From the cell containing the given text, extract its center point as (x, y) coordinate. 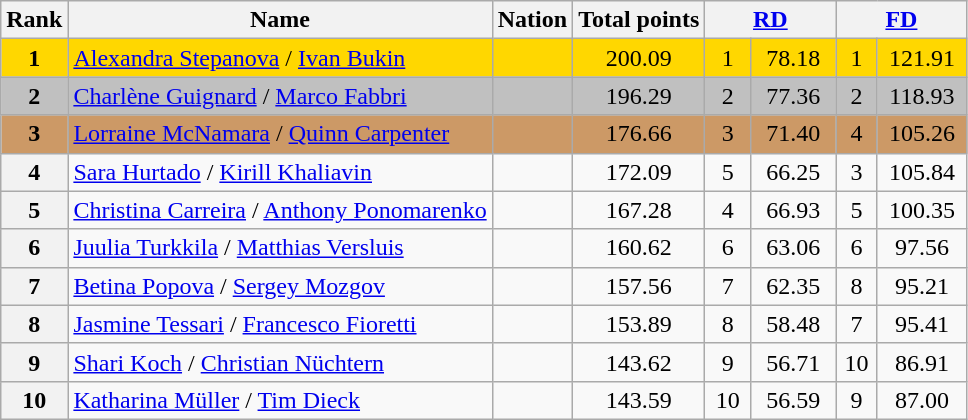
143.62 (639, 362)
63.06 (794, 248)
105.84 (922, 172)
100.35 (922, 210)
Name (280, 20)
Lorraine McNamara / Quinn Carpenter (280, 134)
RD (770, 20)
FD (902, 20)
153.89 (639, 324)
87.00 (922, 400)
Total points (639, 20)
143.59 (639, 400)
Rank (34, 20)
Christina Carreira / Anthony Ponomarenko (280, 210)
95.41 (922, 324)
95.21 (922, 286)
62.35 (794, 286)
Betina Popova / Sergey Mozgov (280, 286)
157.56 (639, 286)
200.09 (639, 58)
Alexandra Stepanova / Ivan Bukin (280, 58)
Katharina Müller / Tim Dieck (280, 400)
Juulia Turkkila / Matthias Versluis (280, 248)
56.71 (794, 362)
58.48 (794, 324)
86.91 (922, 362)
71.40 (794, 134)
167.28 (639, 210)
66.25 (794, 172)
Shari Koch / Christian Nüchtern (280, 362)
196.29 (639, 96)
78.18 (794, 58)
56.59 (794, 400)
Sara Hurtado / Kirill Khaliavin (280, 172)
97.56 (922, 248)
Jasmine Tessari / Francesco Fioretti (280, 324)
172.09 (639, 172)
105.26 (922, 134)
121.91 (922, 58)
160.62 (639, 248)
77.36 (794, 96)
66.93 (794, 210)
Charlène Guignard / Marco Fabbri (280, 96)
Nation (532, 20)
176.66 (639, 134)
118.93 (922, 96)
